Extract the (X, Y) coordinate from the center of the cell holding the provided text.  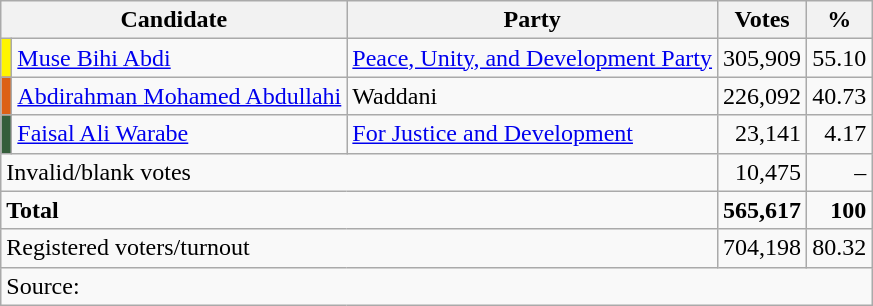
55.10 (840, 58)
Source: (436, 286)
226,092 (762, 96)
704,198 (762, 248)
100 (840, 210)
80.32 (840, 248)
Invalid/blank votes (360, 172)
40.73 (840, 96)
% (840, 20)
Party (532, 20)
– (840, 172)
For Justice and Development (532, 134)
Votes (762, 20)
Abdirahman Mohamed Abdullahi (180, 96)
Faisal Ali Warabe (180, 134)
565,617 (762, 210)
Muse Bihi Abdi (180, 58)
Registered voters/turnout (360, 248)
Total (360, 210)
10,475 (762, 172)
23,141 (762, 134)
305,909 (762, 58)
Waddani (532, 96)
4.17 (840, 134)
Peace, Unity, and Development Party (532, 58)
Candidate (174, 20)
